Detect which cell encompasses the target text, then output its [x, y] center coordinate. 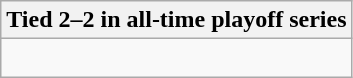
Tied 2–2 in all-time playoff series [176, 20]
